Find where the given text appears and provide that cell's center as (x, y) coordinate. 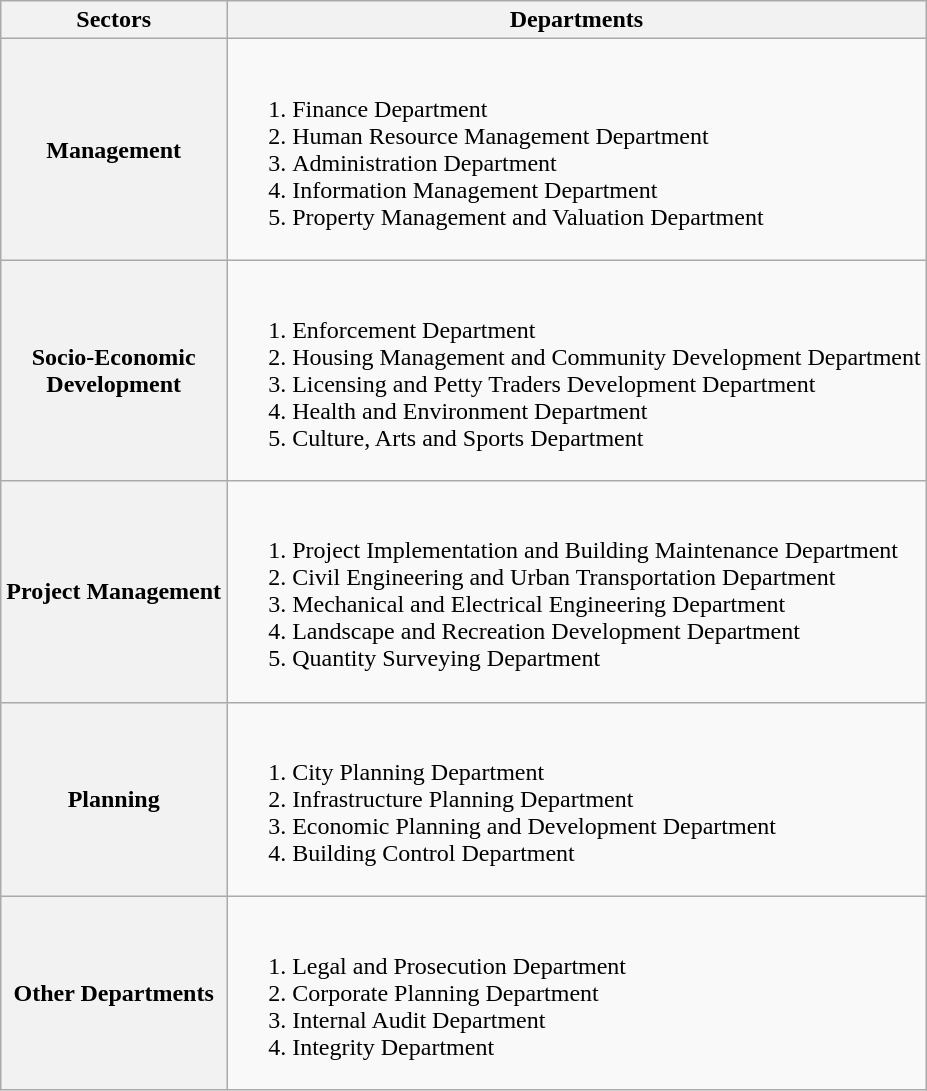
Legal and Prosecution DepartmentCorporate Planning DepartmentInternal Audit DepartmentIntegrity Department (577, 993)
Planning (114, 799)
Management (114, 150)
City Planning DepartmentInfrastructure Planning DepartmentEconomic Planning and Development DepartmentBuilding Control Department (577, 799)
Departments (577, 20)
Sectors (114, 20)
Socio-EconomicDevelopment (114, 370)
Other Departments (114, 993)
Project Management (114, 592)
